Detect which cell encompasses the target text, then output its (X, Y) center coordinate. 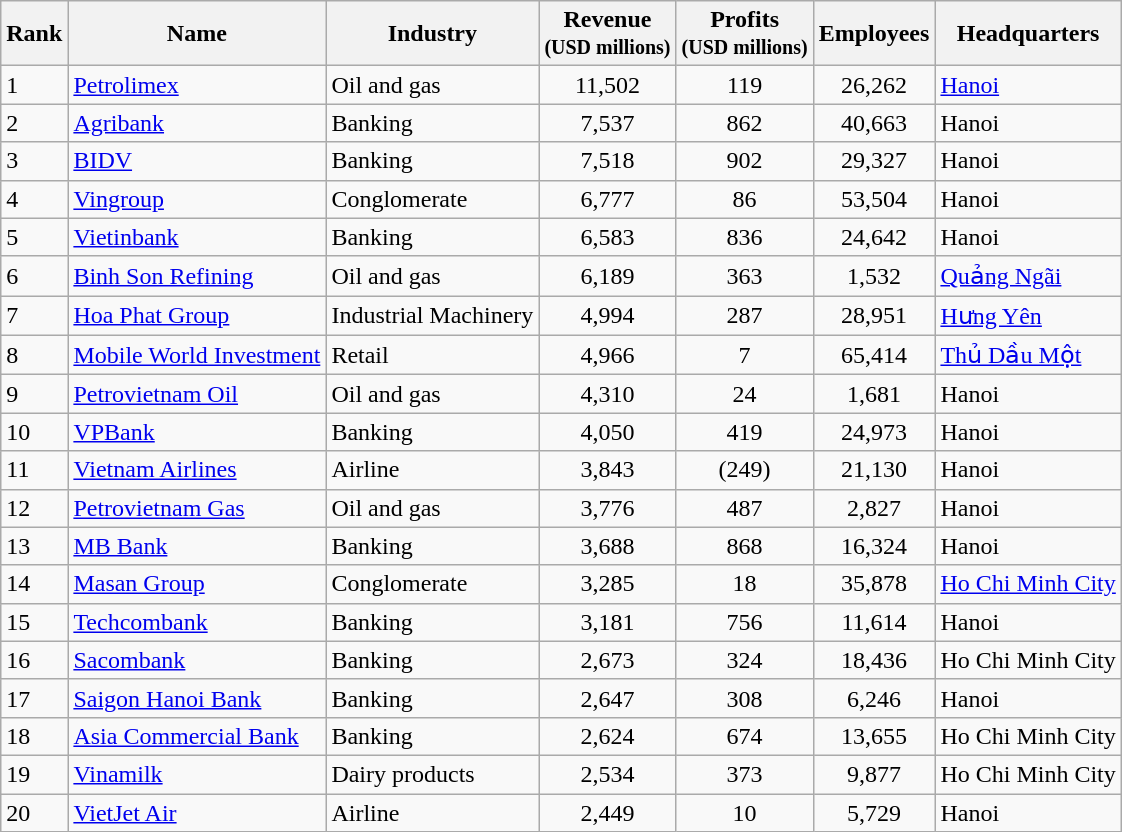
35,878 (874, 584)
7,518 (608, 161)
Revenue(USD millions) (608, 34)
17 (34, 698)
5 (34, 237)
2,647 (608, 698)
1 (34, 85)
11 (34, 470)
756 (744, 622)
VPBank (197, 432)
Thủ Dầu Một (1028, 355)
Saigon Hanoi Bank (197, 698)
(249) (744, 470)
Name (197, 34)
Hoa Phat Group (197, 316)
11,614 (874, 622)
MB Bank (197, 546)
2 (34, 123)
Mobile World Investment (197, 355)
3,843 (608, 470)
674 (744, 736)
Industrial Machinery (432, 316)
Vinamilk (197, 774)
419 (744, 432)
24,973 (874, 432)
3,285 (608, 584)
2,673 (608, 660)
2,534 (608, 774)
24 (744, 394)
53,504 (874, 199)
287 (744, 316)
Masan Group (197, 584)
14 (34, 584)
65,414 (874, 355)
836 (744, 237)
Vietinbank (197, 237)
15 (34, 622)
24,642 (874, 237)
3,688 (608, 546)
Quảng Ngãi (1028, 276)
308 (744, 698)
4,310 (608, 394)
19 (34, 774)
13,655 (874, 736)
3,181 (608, 622)
26,262 (874, 85)
4 (34, 199)
16 (34, 660)
Industry (432, 34)
Asia Commercial Bank (197, 736)
29,327 (874, 161)
Retail (432, 355)
2,827 (874, 508)
3,776 (608, 508)
Profits(USD millions) (744, 34)
Agribank (197, 123)
6,246 (874, 698)
Sacombank (197, 660)
487 (744, 508)
Petrovietnam Oil (197, 394)
2,449 (608, 813)
6,583 (608, 237)
6 (34, 276)
Rank (34, 34)
5,729 (874, 813)
Petrolimex (197, 85)
Vingroup (197, 199)
4,994 (608, 316)
40,663 (874, 123)
16,324 (874, 546)
4,966 (608, 355)
3 (34, 161)
9,877 (874, 774)
4,050 (608, 432)
Headquarters (1028, 34)
6,189 (608, 276)
8 (34, 355)
7,537 (608, 123)
Techcombank (197, 622)
Vietnam Airlines (197, 470)
11,502 (608, 85)
Employees (874, 34)
VietJet Air (197, 813)
2,624 (608, 736)
119 (744, 85)
1,532 (874, 276)
9 (34, 394)
868 (744, 546)
20 (34, 813)
6,777 (608, 199)
373 (744, 774)
363 (744, 276)
86 (744, 199)
BIDV (197, 161)
Binh Son Refining (197, 276)
13 (34, 546)
902 (744, 161)
862 (744, 123)
28,951 (874, 316)
21,130 (874, 470)
Petrovietnam Gas (197, 508)
12 (34, 508)
Hưng Yên (1028, 316)
324 (744, 660)
Dairy products (432, 774)
1,681 (874, 394)
18,436 (874, 660)
